Return the (x, y) coordinate for the center point of the cell that contains the specified text.  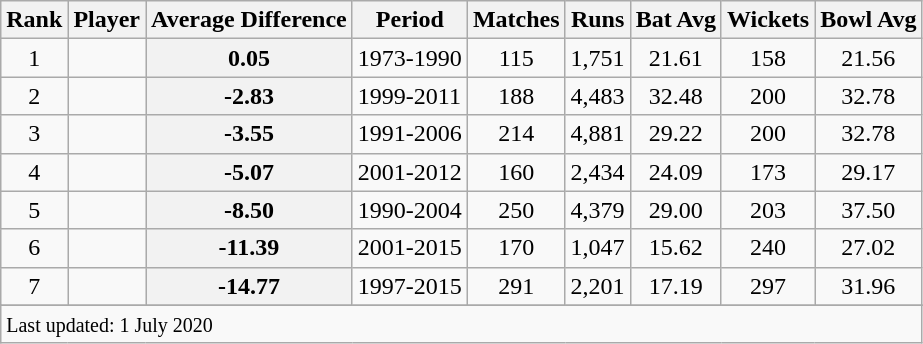
158 (768, 58)
-5.07 (250, 172)
4,483 (598, 96)
173 (768, 172)
15.62 (676, 248)
188 (516, 96)
Period (410, 20)
2001-2012 (410, 172)
29.22 (676, 134)
4,379 (598, 210)
2 (34, 96)
4,881 (598, 134)
297 (768, 286)
-8.50 (250, 210)
37.50 (868, 210)
1990-2004 (410, 210)
291 (516, 286)
-2.83 (250, 96)
-3.55 (250, 134)
1999-2011 (410, 96)
170 (516, 248)
29.00 (676, 210)
250 (516, 210)
1,047 (598, 248)
31.96 (868, 286)
27.02 (868, 248)
-11.39 (250, 248)
6 (34, 248)
5 (34, 210)
24.09 (676, 172)
21.56 (868, 58)
17.19 (676, 286)
2001-2015 (410, 248)
29.17 (868, 172)
1997-2015 (410, 286)
-14.77 (250, 286)
115 (516, 58)
1991-2006 (410, 134)
21.61 (676, 58)
1 (34, 58)
Last updated: 1 July 2020 (462, 324)
214 (516, 134)
Rank (34, 20)
1973-1990 (410, 58)
160 (516, 172)
Matches (516, 20)
7 (34, 286)
203 (768, 210)
Bowl Avg (868, 20)
3 (34, 134)
1,751 (598, 58)
Runs (598, 20)
Player (107, 20)
4 (34, 172)
Wickets (768, 20)
240 (768, 248)
2,434 (598, 172)
32.48 (676, 96)
2,201 (598, 286)
Average Difference (250, 20)
Bat Avg (676, 20)
0.05 (250, 58)
